Detect which cell encompasses the target text, then output its [X, Y] center coordinate. 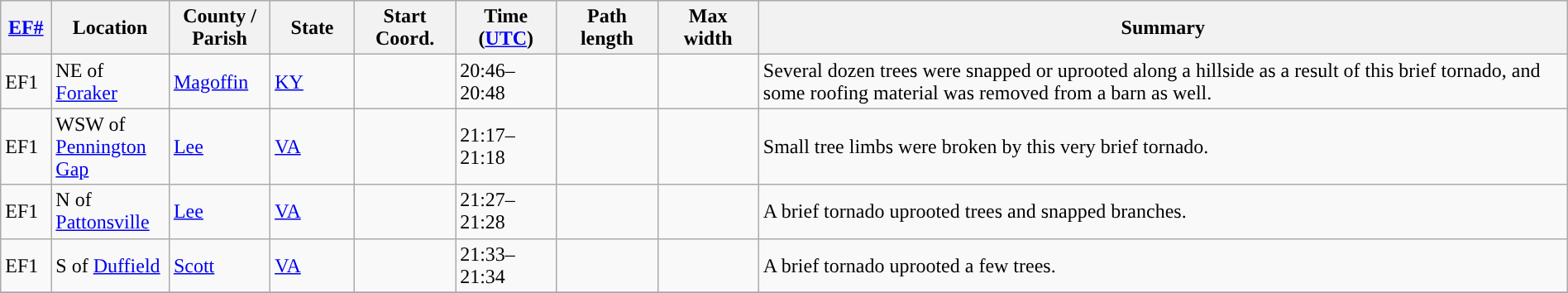
A brief tornado uprooted trees and snapped branches. [1163, 212]
WSW of Pennington Gap [111, 146]
N of Pattonsville [111, 212]
Summary [1163, 28]
21:27–21:28 [506, 212]
Max width [708, 28]
Path length [607, 28]
S of Duffield [111, 265]
Magoffin [219, 81]
KY [313, 81]
A brief tornado uprooted a few trees. [1163, 265]
20:46–20:48 [506, 81]
Time (UTC) [506, 28]
NE of Foraker [111, 81]
State [313, 28]
21:33–21:34 [506, 265]
Location [111, 28]
Small tree limbs were broken by this very brief tornado. [1163, 146]
EF# [26, 28]
Scott [219, 265]
Start Coord. [404, 28]
County / Parish [219, 28]
21:17–21:18 [506, 146]
